For the text-containing cell, return its midpoint in (X, Y) coordinate format. 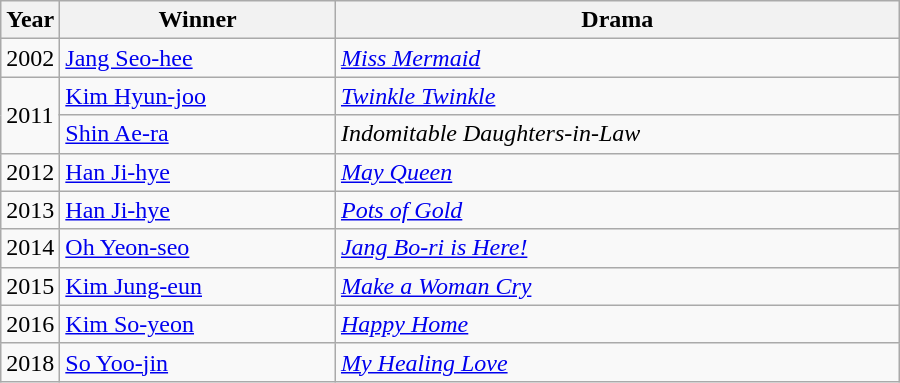
2011 (30, 115)
Pots of Gold (617, 210)
Drama (617, 20)
2002 (30, 58)
2014 (30, 248)
Jang Seo-hee (198, 58)
My Healing Love (617, 362)
Miss Mermaid (617, 58)
2015 (30, 286)
Kim Jung-eun (198, 286)
Jang Bo-ri is Here! (617, 248)
Make a Woman Cry (617, 286)
2018 (30, 362)
Kim Hyun-joo (198, 96)
Twinkle Twinkle (617, 96)
2012 (30, 172)
Year (30, 20)
2013 (30, 210)
Shin Ae-ra (198, 134)
May Queen (617, 172)
Oh Yeon-seo (198, 248)
Happy Home (617, 324)
Kim So-yeon (198, 324)
2016 (30, 324)
So Yoo-jin (198, 362)
Indomitable Daughters-in-Law (617, 134)
Winner (198, 20)
